Capture the cell that displays the provided text and extract its [X, Y] central coordinate. 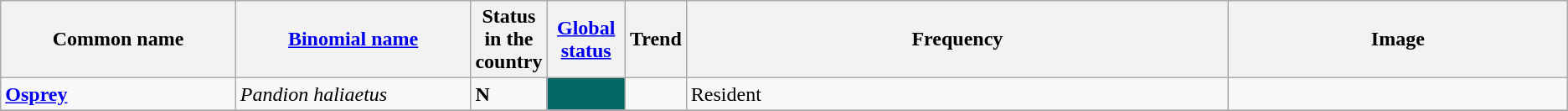
Trend [655, 40]
Global status [586, 40]
Common name [119, 40]
Osprey [119, 94]
N [509, 94]
Resident [957, 94]
Image [1397, 40]
Status in the country [509, 40]
Frequency [957, 40]
Pandion haliaetus [353, 94]
Binomial name [353, 40]
